Search for the cell housing the specified text and yield its [X, Y] center coordinate. 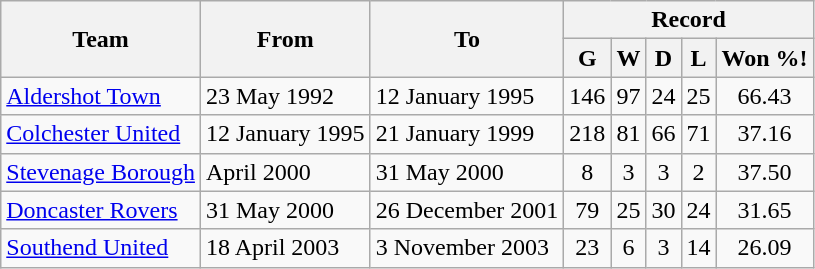
Won %! [764, 58]
66 [664, 134]
To [467, 39]
Record [688, 20]
Aldershot Town [101, 96]
30 [664, 210]
31.65 [764, 210]
14 [698, 248]
26 December 2001 [467, 210]
66.43 [764, 96]
G [588, 58]
218 [588, 134]
37.50 [764, 172]
Colchester United [101, 134]
Doncaster Rovers [101, 210]
April 2000 [285, 172]
97 [628, 96]
Stevenage Borough [101, 172]
Team [101, 39]
Southend United [101, 248]
26.09 [764, 248]
D [664, 58]
W [628, 58]
18 April 2003 [285, 248]
23 [588, 248]
79 [588, 210]
3 November 2003 [467, 248]
23 May 1992 [285, 96]
From [285, 39]
L [698, 58]
146 [588, 96]
8 [588, 172]
2 [698, 172]
37.16 [764, 134]
71 [698, 134]
81 [628, 134]
6 [628, 248]
21 January 1999 [467, 134]
